Identify which cell holds the provided text, then report its (x, y) central coordinate. 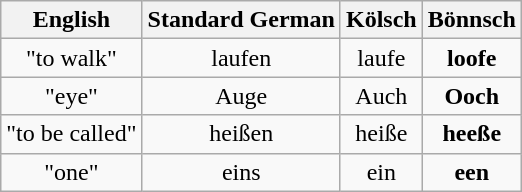
Auge (241, 96)
"eye" (72, 96)
een (472, 172)
"to be called" (72, 134)
laufen (241, 58)
laufe (381, 58)
"one" (72, 172)
Auch (381, 96)
heißen (241, 134)
ein (381, 172)
Kölsch (381, 20)
Standard German (241, 20)
heiße (381, 134)
"to walk" (72, 58)
eins (241, 172)
English (72, 20)
heeße (472, 134)
Ooch (472, 96)
Bönnsch (472, 20)
loofe (472, 58)
